Detect which cell encompasses the target text, then output its (X, Y) center coordinate. 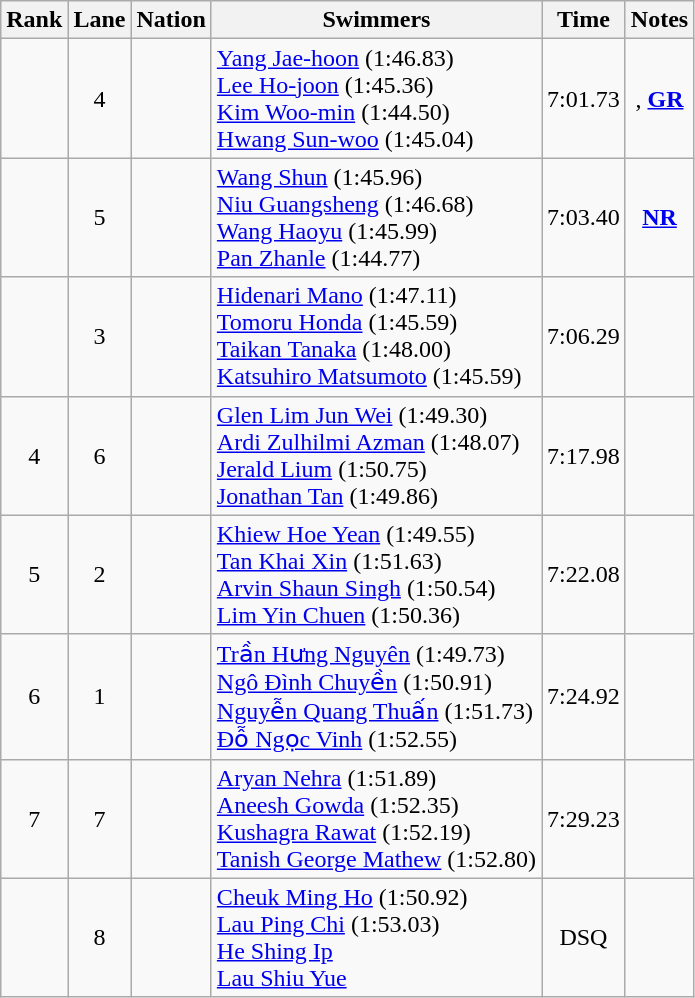
7:06.29 (584, 336)
1 (100, 696)
Time (584, 20)
7:03.40 (584, 218)
8 (100, 938)
7:17.98 (584, 456)
, GR (659, 98)
NR (659, 218)
2 (100, 574)
Aryan Nehra (1:51.89)Aneesh Gowda (1:52.35)Kushagra Rawat (1:52.19)Tanish George Mathew (1:52.80) (376, 818)
Wang Shun (1:45.96)Niu Guangsheng (1:46.68)Wang Haoyu (1:45.99)Pan Zhanle (1:44.77) (376, 218)
Notes (659, 20)
7:22.08 (584, 574)
3 (100, 336)
Lane (100, 20)
Glen Lim Jun Wei (1:49.30)Ardi Zulhilmi Azman (1:48.07)Jerald Lium (1:50.75)Jonathan Tan (1:49.86) (376, 456)
Swimmers (376, 20)
7:01.73 (584, 98)
Rank (34, 20)
DSQ (584, 938)
7:24.92 (584, 696)
7:29.23 (584, 818)
Nation (171, 20)
Trần Hưng Nguyên (1:49.73)Ngô Đình Chuyền (1:50.91)Nguyễn Quang Thuấn (1:51.73)Đỗ Ngọc Vinh (1:52.55) (376, 696)
Khiew Hoe Yean (1:49.55)Tan Khai Xin (1:51.63)Arvin Shaun Singh (1:50.54)Lim Yin Chuen (1:50.36) (376, 574)
Yang Jae-hoon (1:46.83)Lee Ho-joon (1:45.36)Kim Woo-min (1:44.50)Hwang Sun-woo (1:45.04) (376, 98)
Hidenari Mano (1:47.11)Tomoru Honda (1:45.59)Taikan Tanaka (1:48.00)Katsuhiro Matsumoto (1:45.59) (376, 336)
Cheuk Ming Ho (1:50.92)Lau Ping Chi (1:53.03)He Shing IpLau Shiu Yue (376, 938)
